Detect which cell encompasses the target text, then output its (x, y) center coordinate. 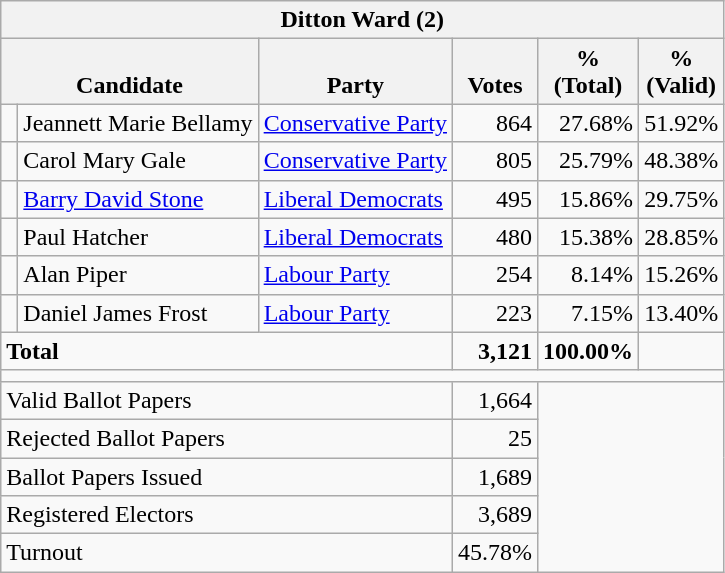
8.14% (588, 275)
Jeannett Marie Bellamy (138, 123)
864 (496, 123)
254 (496, 275)
Rejected Ballot Papers (227, 438)
15.26% (682, 275)
Candidate (130, 72)
Barry David Stone (138, 199)
Votes (496, 72)
1,689 (496, 477)
15.86% (588, 199)
805 (496, 161)
Valid Ballot Papers (227, 400)
3,689 (496, 515)
13.40% (682, 313)
15.38% (588, 237)
Turnout (227, 553)
223 (496, 313)
Party (355, 72)
Daniel James Frost (138, 313)
100.00% (588, 351)
1,664 (496, 400)
%(Valid) (682, 72)
%(Total) (588, 72)
25.79% (588, 161)
27.68% (588, 123)
3,121 (496, 351)
480 (496, 237)
25 (496, 438)
29.75% (682, 199)
45.78% (496, 553)
7.15% (588, 313)
Ballot Papers Issued (227, 477)
Registered Electors (227, 515)
28.85% (682, 237)
51.92% (682, 123)
Carol Mary Gale (138, 161)
Paul Hatcher (138, 237)
Total (227, 351)
495 (496, 199)
48.38% (682, 161)
Alan Piper (138, 275)
Ditton Ward (2) (362, 20)
